Search for the cell housing the specified text and yield its [X, Y] center coordinate. 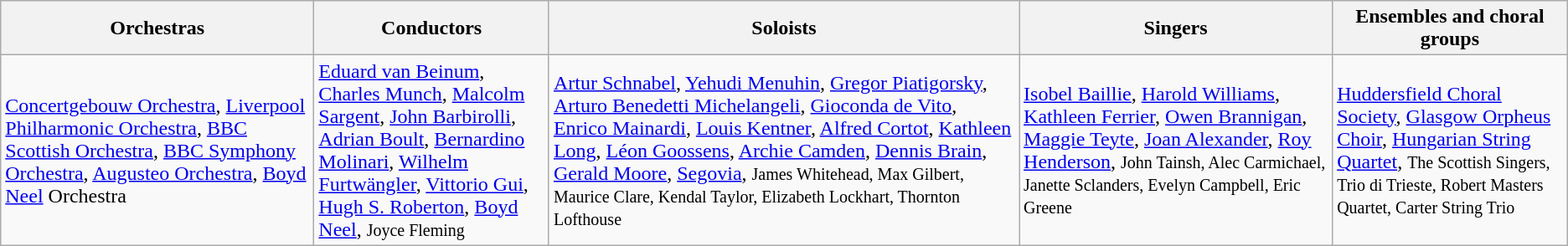
Soloists [784, 28]
Orchestras [157, 28]
Ensembles and choral groups [1451, 28]
Conductors [432, 28]
Concertgebouw Orchestra, Liverpool Philharmonic Orchestra, BBC Scottish Orchestra, BBC Symphony Orchestra, Augusteo Orchestra, Boyd Neel Orchestra [157, 151]
Singers [1176, 28]
